Provide the [x, y] coordinate of the cell's center where the given text is located.  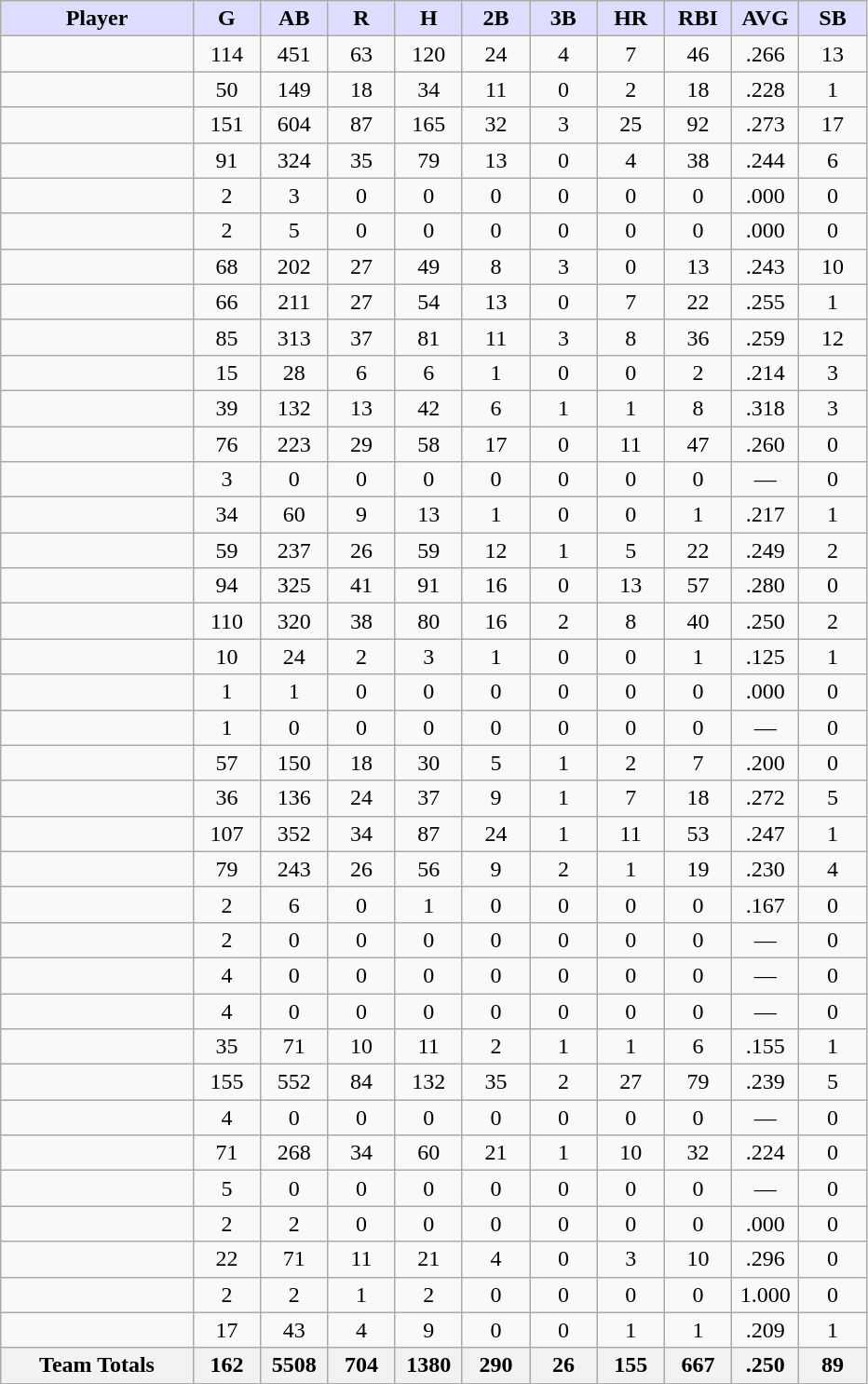
552 [294, 1082]
162 [226, 1365]
.214 [766, 373]
19 [698, 869]
.228 [766, 89]
604 [294, 125]
237 [294, 550]
15 [226, 373]
324 [294, 160]
63 [361, 54]
.243 [766, 266]
.155 [766, 1047]
40 [698, 621]
325 [294, 586]
92 [698, 125]
.259 [766, 337]
1.000 [766, 1295]
66 [226, 302]
AB [294, 19]
AVG [766, 19]
107 [226, 834]
47 [698, 444]
.249 [766, 550]
352 [294, 834]
211 [294, 302]
202 [294, 266]
.266 [766, 54]
28 [294, 373]
.217 [766, 515]
84 [361, 1082]
Team Totals [97, 1365]
56 [428, 869]
HR [631, 19]
Player [97, 19]
.273 [766, 125]
.318 [766, 408]
114 [226, 54]
.125 [766, 657]
89 [833, 1365]
5508 [294, 1365]
42 [428, 408]
.230 [766, 869]
290 [495, 1365]
2B [495, 19]
3B [563, 19]
25 [631, 125]
68 [226, 266]
313 [294, 337]
.239 [766, 1082]
43 [294, 1330]
151 [226, 125]
110 [226, 621]
.224 [766, 1153]
150 [294, 763]
451 [294, 54]
54 [428, 302]
G [226, 19]
39 [226, 408]
165 [428, 125]
.167 [766, 904]
94 [226, 586]
243 [294, 869]
.247 [766, 834]
667 [698, 1365]
80 [428, 621]
46 [698, 54]
268 [294, 1153]
.244 [766, 160]
53 [698, 834]
149 [294, 89]
.280 [766, 586]
120 [428, 54]
320 [294, 621]
1380 [428, 1365]
50 [226, 89]
81 [428, 337]
.209 [766, 1330]
85 [226, 337]
.260 [766, 444]
223 [294, 444]
.255 [766, 302]
SB [833, 19]
29 [361, 444]
49 [428, 266]
.272 [766, 798]
RBI [698, 19]
.200 [766, 763]
41 [361, 586]
.296 [766, 1259]
30 [428, 763]
58 [428, 444]
136 [294, 798]
704 [361, 1365]
H [428, 19]
R [361, 19]
76 [226, 444]
